Pinpoint the cell where the given text exists, returning its (x, y) midpoint coordinate. 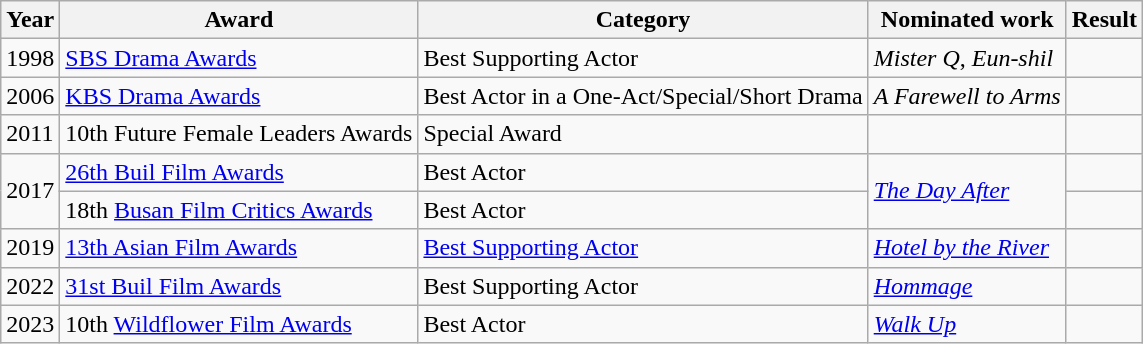
2017 (30, 191)
Nominated work (967, 20)
13th Asian Film Awards (239, 248)
Category (643, 20)
Hotel by the River (967, 248)
31st Buil Film Awards (239, 286)
Year (30, 20)
1998 (30, 58)
2019 (30, 248)
SBS Drama Awards (239, 58)
Award (239, 20)
Result (1104, 20)
2023 (30, 324)
26th Buil Film Awards (239, 172)
18th Busan Film Critics Awards (239, 210)
10th Future Female Leaders Awards (239, 134)
Best Actor in a One-Act/Special/Short Drama (643, 96)
Hommage (967, 286)
10th Wildflower Film Awards (239, 324)
Walk Up (967, 324)
Mister Q, Eun-shil (967, 58)
KBS Drama Awards (239, 96)
2006 (30, 96)
The Day After (967, 191)
2022 (30, 286)
A Farewell to Arms (967, 96)
2011 (30, 134)
Special Award (643, 134)
